Determine the [X, Y] coordinate at the center of the cell enclosing the given text.  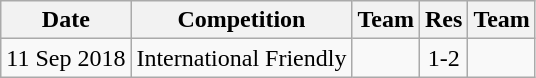
11 Sep 2018 [66, 58]
Date [66, 20]
Res [443, 20]
International Friendly [242, 58]
Competition [242, 20]
1-2 [443, 58]
